Pinpoint the cell where the given text exists, returning its (x, y) midpoint coordinate. 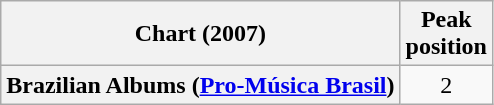
Brazilian Albums (Pro-Música Brasil) (200, 85)
2 (446, 85)
Chart (2007) (200, 34)
Peak position (446, 34)
